Return the [x, y] coordinate for the center point of the cell that contains the specified text.  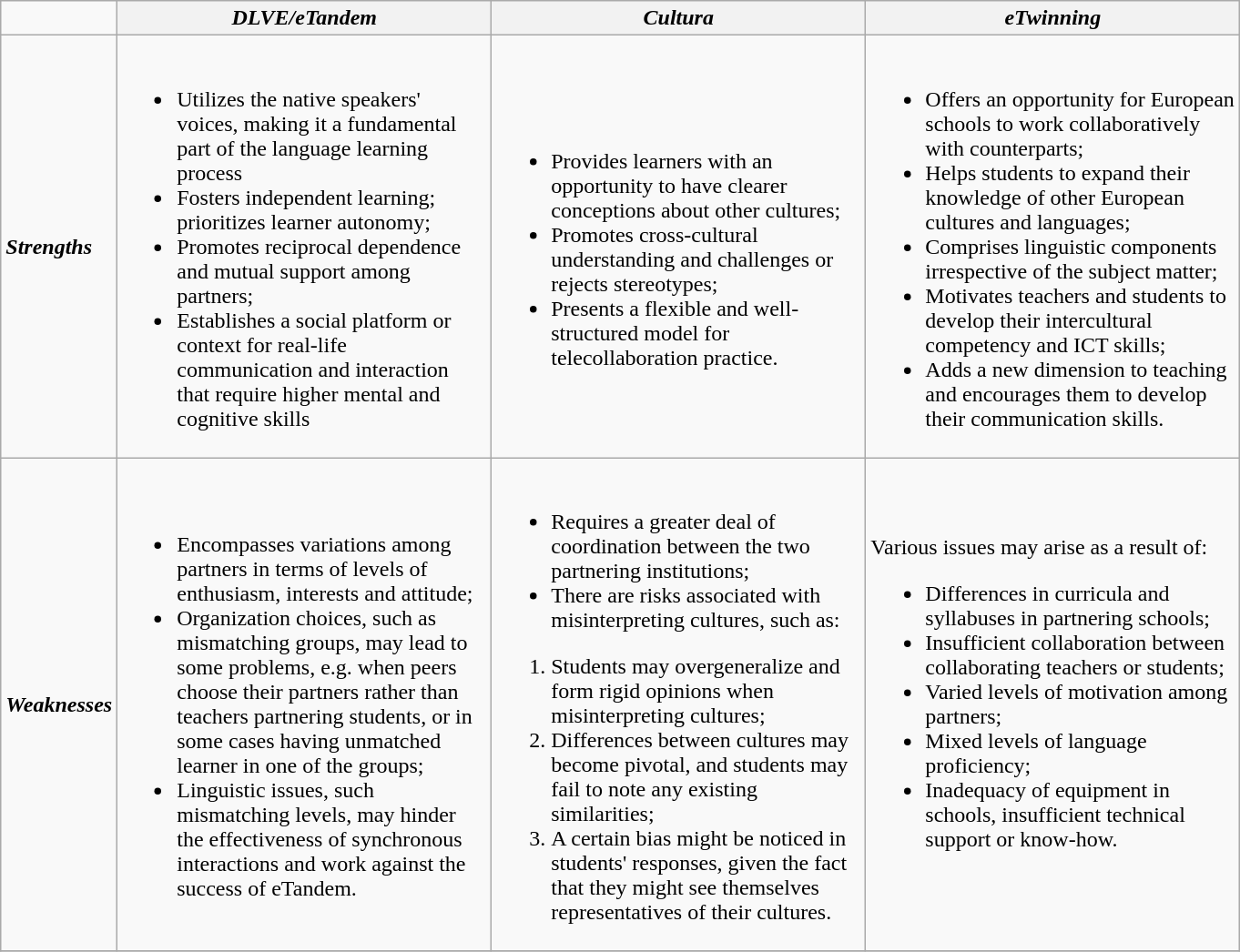
eTwinning [1052, 18]
Strengths [59, 247]
Cultura [679, 18]
Weaknesses [59, 704]
DLVE/eTandem [304, 18]
